Find where the given text appears and provide that cell's center as (x, y) coordinate. 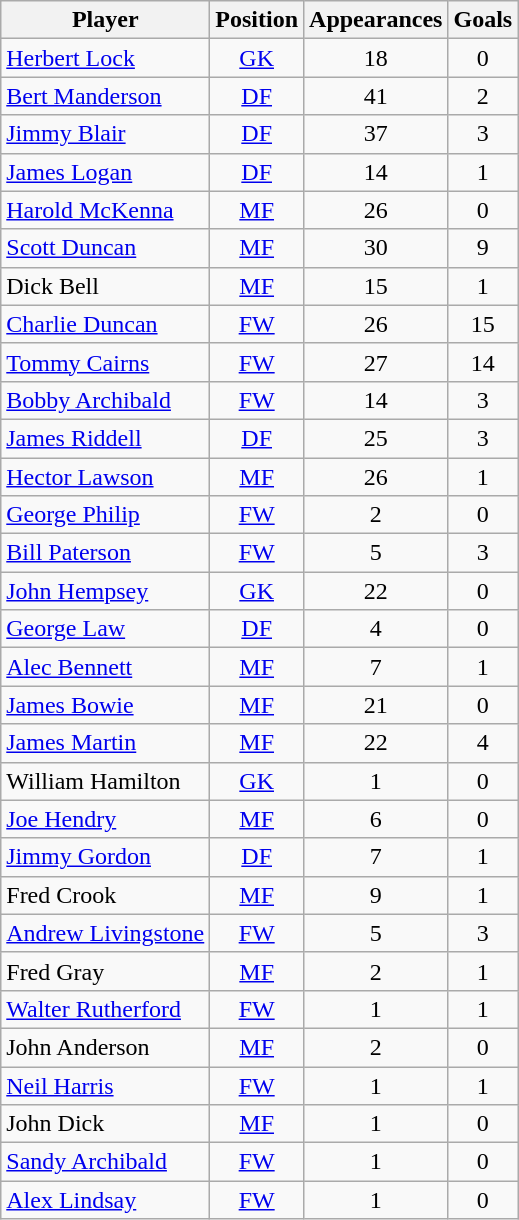
Jimmy Blair (106, 134)
30 (376, 248)
Bert Manderson (106, 96)
Jimmy Gordon (106, 857)
Herbert Lock (106, 58)
Sandy Archibald (106, 1162)
William Hamilton (106, 781)
James Martin (106, 743)
Andrew Livingstone (106, 933)
Tommy Cairns (106, 362)
25 (376, 438)
Hector Lawson (106, 477)
Harold McKenna (106, 210)
Neil Harris (106, 1085)
Player (106, 20)
John Hempsey (106, 591)
Walter Rutherford (106, 1009)
Fred Gray (106, 971)
41 (376, 96)
Scott Duncan (106, 248)
6 (376, 819)
John Anderson (106, 1047)
Joe Hendry (106, 819)
21 (376, 705)
John Dick (106, 1124)
Charlie Duncan (106, 324)
Goals (483, 20)
James Logan (106, 172)
Fred Crook (106, 895)
George Philip (106, 515)
Alex Lindsay (106, 1200)
James Riddell (106, 438)
Position (257, 20)
18 (376, 58)
Bobby Archibald (106, 400)
James Bowie (106, 705)
George Law (106, 629)
Bill Paterson (106, 553)
Appearances (376, 20)
27 (376, 362)
37 (376, 134)
Alec Bennett (106, 667)
Dick Bell (106, 286)
